Search for the cell housing the specified text and yield its (x, y) center coordinate. 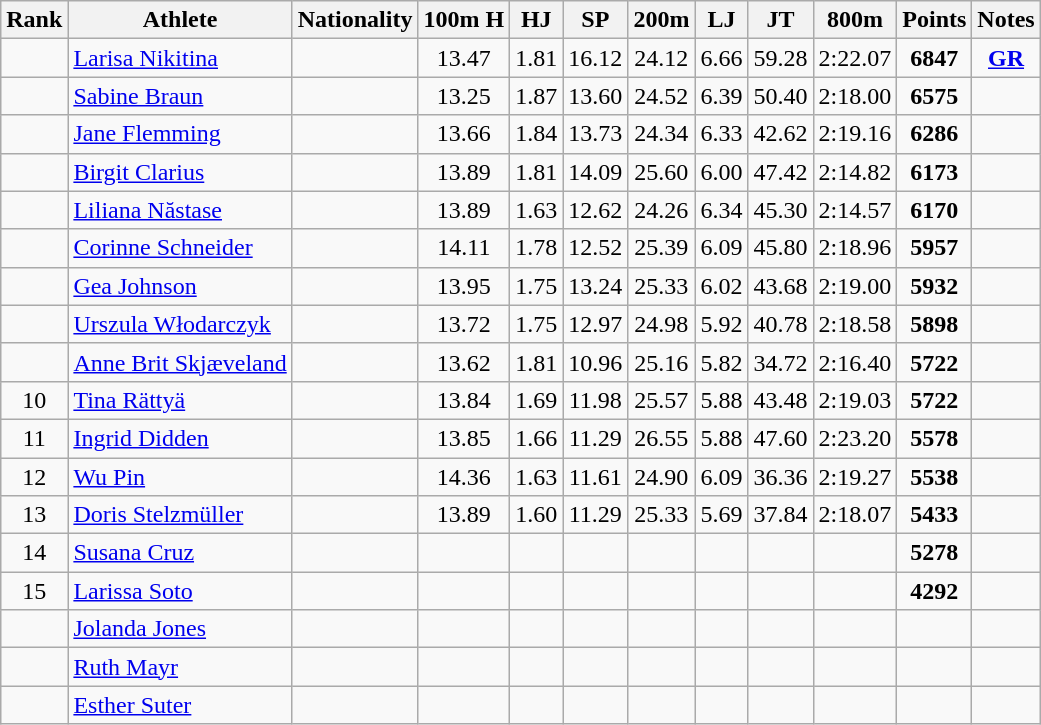
1.78 (536, 248)
6170 (934, 210)
2:18.07 (855, 515)
5278 (934, 553)
12.97 (596, 324)
59.28 (780, 58)
Urszula Włodarczyk (180, 324)
13.84 (464, 400)
47.42 (780, 172)
Susana Cruz (180, 553)
Athlete (180, 20)
16.12 (596, 58)
12.52 (596, 248)
14.11 (464, 248)
Larissa Soto (180, 591)
Jane Flemming (180, 134)
37.84 (780, 515)
25.60 (662, 172)
6.66 (722, 58)
13.60 (596, 96)
6.34 (722, 210)
JT (780, 20)
2:18.58 (855, 324)
25.57 (662, 400)
25.16 (662, 362)
Tina Rättyä (180, 400)
13.66 (464, 134)
6.33 (722, 134)
2:23.20 (855, 438)
43.48 (780, 400)
5957 (934, 248)
6.02 (722, 286)
Wu Pin (180, 477)
6847 (934, 58)
1.60 (536, 515)
14.09 (596, 172)
25.39 (662, 248)
24.90 (662, 477)
12 (34, 477)
6.39 (722, 96)
13.72 (464, 324)
6575 (934, 96)
5538 (934, 477)
5.92 (722, 324)
2:19.16 (855, 134)
24.26 (662, 210)
Corinne Schneider (180, 248)
Esther Suter (180, 705)
45.80 (780, 248)
5932 (934, 286)
43.68 (780, 286)
24.52 (662, 96)
42.62 (780, 134)
14 (34, 553)
13.85 (464, 438)
13.24 (596, 286)
13.47 (464, 58)
6286 (934, 134)
12.62 (596, 210)
Liliana Năstase (180, 210)
13.62 (464, 362)
6173 (934, 172)
800m (855, 20)
100m H (464, 20)
1.87 (536, 96)
11 (34, 438)
Jolanda Jones (180, 629)
5578 (934, 438)
5.82 (722, 362)
Doris Stelzmüller (180, 515)
45.30 (780, 210)
15 (34, 591)
26.55 (662, 438)
36.36 (780, 477)
24.34 (662, 134)
5433 (934, 515)
5898 (934, 324)
Sabine Braun (180, 96)
2:14.82 (855, 172)
LJ (722, 20)
13.73 (596, 134)
50.40 (780, 96)
Rank (34, 20)
24.98 (662, 324)
Points (934, 20)
40.78 (780, 324)
2:18.96 (855, 248)
10.96 (596, 362)
13 (34, 515)
13.25 (464, 96)
2:18.00 (855, 96)
47.60 (780, 438)
10 (34, 400)
Larisa Nikitina (180, 58)
6.00 (722, 172)
SP (596, 20)
Ingrid Didden (180, 438)
2:19.27 (855, 477)
HJ (536, 20)
5.69 (722, 515)
1.69 (536, 400)
Notes (1006, 20)
Gea Johnson (180, 286)
11.98 (596, 400)
1.84 (536, 134)
Anne Brit Skjæveland (180, 362)
34.72 (780, 362)
Ruth Mayr (180, 667)
13.95 (464, 286)
2:19.03 (855, 400)
GR (1006, 58)
14.36 (464, 477)
Birgit Clarius (180, 172)
2:19.00 (855, 286)
2:16.40 (855, 362)
2:22.07 (855, 58)
2:14.57 (855, 210)
200m (662, 20)
Nationality (355, 20)
4292 (934, 591)
24.12 (662, 58)
11.61 (596, 477)
1.66 (536, 438)
